Capture the cell that displays the provided text and extract its (X, Y) central coordinate. 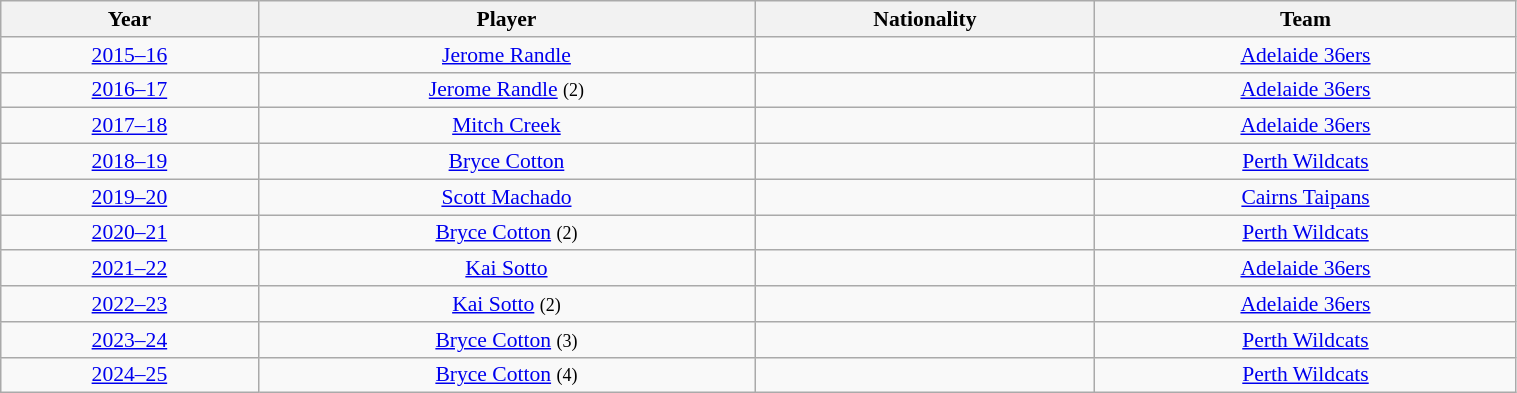
2023–24 (130, 340)
2022–23 (130, 304)
2024–25 (130, 375)
Scott Machado (506, 197)
Kai Sotto (2) (506, 304)
Player (506, 19)
2019–20 (130, 197)
Cairns Taipans (1306, 197)
Jerome Randle (2) (506, 90)
Mitch Creek (506, 126)
2021–22 (130, 269)
Bryce Cotton (4) (506, 375)
Bryce Cotton (2) (506, 233)
2020–21 (130, 233)
Jerome Randle (506, 55)
Team (1306, 19)
Kai Sotto (506, 269)
2018–19 (130, 162)
2017–18 (130, 126)
Year (130, 19)
Bryce Cotton (3) (506, 340)
Nationality (925, 19)
2016–17 (130, 90)
Bryce Cotton (506, 162)
2015–16 (130, 55)
